Determine the (X, Y) coordinate at the center of the cell enclosing the given text.  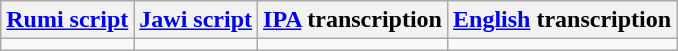
Jawi script (196, 20)
English transcription (562, 20)
IPA transcription (353, 20)
Rumi script (68, 20)
